Pinpoint the cell where the given text exists, returning its [x, y] midpoint coordinate. 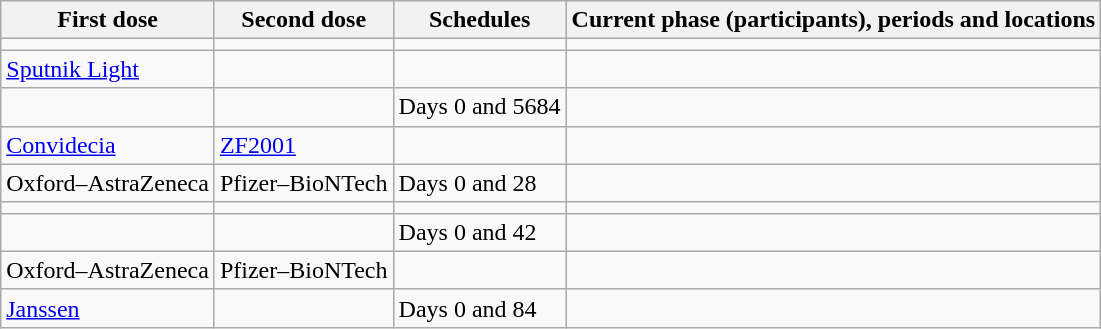
First dose [108, 20]
Current phase (participants), periods and locations [834, 20]
Janssen [108, 308]
Days 0 and 84 [480, 308]
Days 0 and 42 [480, 232]
Days 0 and 5684 [480, 107]
Convidecia [108, 145]
Second dose [304, 20]
ZF2001 [304, 145]
Days 0 and 28 [480, 183]
Sputnik Light [108, 69]
Schedules [480, 20]
